Determine the (x, y) coordinate at the center of the cell enclosing the given text.  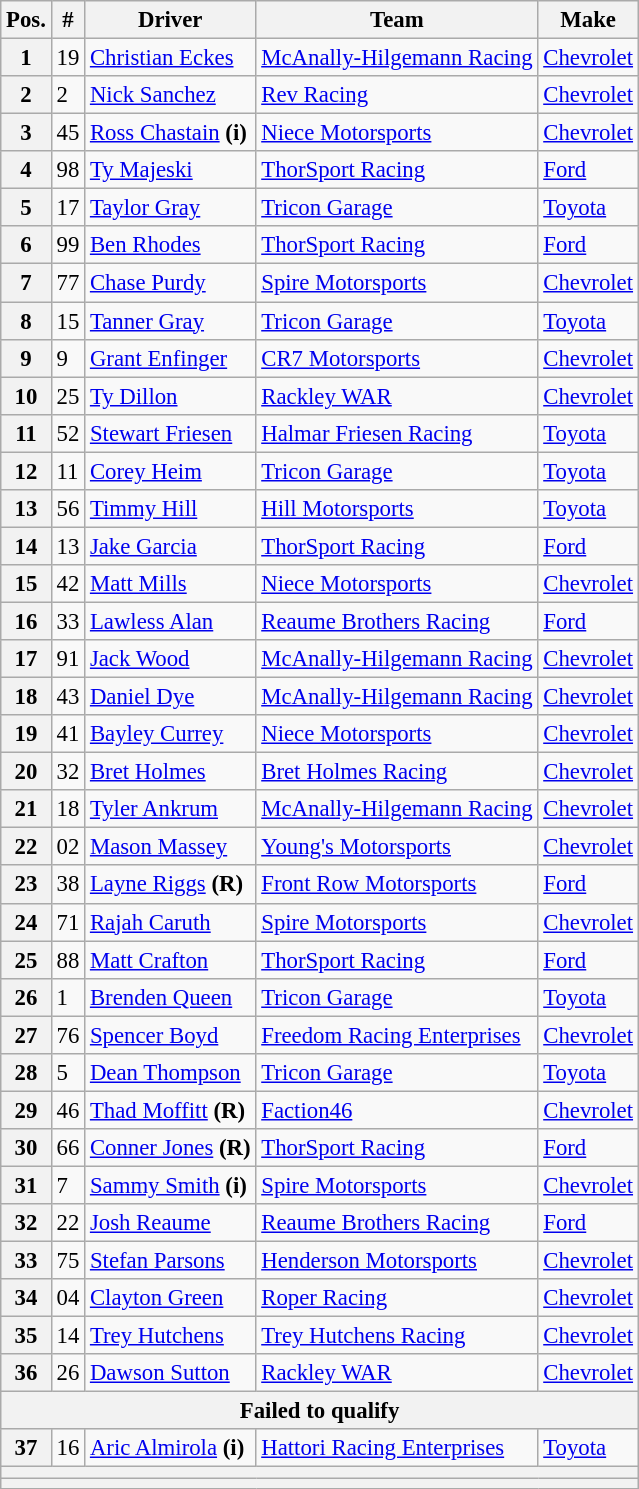
Freedom Racing Enterprises (397, 1035)
91 (68, 659)
38 (68, 885)
46 (68, 1110)
Spencer Boyd (170, 1035)
6 (26, 245)
66 (68, 1148)
Daniel Dye (170, 697)
Layne Riggs (R) (170, 885)
71 (68, 922)
Thad Moffitt (R) (170, 1110)
12 (26, 471)
Trey Hutchens Racing (397, 1336)
4 (26, 170)
Stewart Friesen (170, 433)
43 (68, 697)
3 (26, 133)
Josh Reaume (170, 1223)
Driver (170, 20)
41 (68, 734)
Hill Motorsports (397, 509)
Bayley Currey (170, 734)
04 (68, 1298)
Corey Heim (170, 471)
Roper Racing (397, 1298)
Stefan Parsons (170, 1261)
Conner Jones (R) (170, 1148)
02 (68, 847)
Timmy Hill (170, 509)
Bret Holmes Racing (397, 772)
Pos. (26, 20)
30 (26, 1148)
20 (26, 772)
52 (68, 433)
98 (68, 170)
Brenden Queen (170, 997)
27 (26, 1035)
Rev Racing (397, 95)
42 (68, 584)
Halmar Friesen Racing (397, 433)
35 (26, 1336)
99 (68, 245)
# (68, 20)
Mason Massey (170, 847)
Hattori Racing Enterprises (397, 1449)
Aric Almirola (i) (170, 1449)
56 (68, 509)
8 (26, 321)
Team (397, 20)
34 (26, 1298)
Jake Garcia (170, 546)
45 (68, 133)
Matt Crafton (170, 960)
Lawless Alan (170, 621)
Faction46 (397, 1110)
Tyler Ankrum (170, 809)
Ty Dillon (170, 396)
Chase Purdy (170, 283)
Bret Holmes (170, 772)
Rajah Caruth (170, 922)
Sammy Smith (i) (170, 1185)
Christian Eckes (170, 58)
29 (26, 1110)
Failed to qualify (320, 1411)
Make (588, 20)
Dean Thompson (170, 1073)
Clayton Green (170, 1298)
21 (26, 809)
Ben Rhodes (170, 245)
Dawson Sutton (170, 1373)
Front Row Motorsports (397, 885)
Ty Majeski (170, 170)
Grant Enfinger (170, 358)
Nick Sanchez (170, 95)
Young's Motorsports (397, 847)
Tanner Gray (170, 321)
Matt Mills (170, 584)
24 (26, 922)
CR7 Motorsports (397, 358)
Jack Wood (170, 659)
23 (26, 885)
Ross Chastain (i) (170, 133)
76 (68, 1035)
75 (68, 1261)
Taylor Gray (170, 208)
31 (26, 1185)
77 (68, 283)
28 (26, 1073)
88 (68, 960)
Henderson Motorsports (397, 1261)
36 (26, 1373)
37 (26, 1449)
Trey Hutchens (170, 1336)
10 (26, 396)
